Find where the given text appears and provide that cell's center as [X, Y] coordinate. 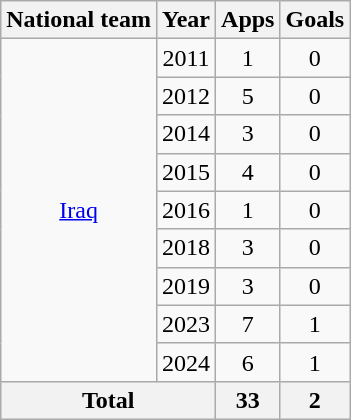
Year [186, 20]
2016 [186, 210]
Goals [315, 20]
2019 [186, 286]
Total [108, 400]
4 [248, 172]
2024 [186, 362]
7 [248, 324]
Iraq [79, 210]
2012 [186, 96]
2018 [186, 248]
33 [248, 400]
2011 [186, 58]
2014 [186, 134]
2015 [186, 172]
6 [248, 362]
5 [248, 96]
National team [79, 20]
Apps [248, 20]
2023 [186, 324]
2 [315, 400]
